Pinpoint the cell where the given text exists, returning its [x, y] midpoint coordinate. 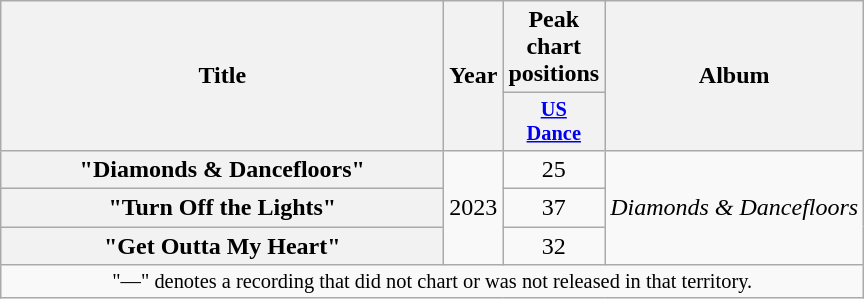
2023 [474, 207]
37 [554, 208]
Album [734, 76]
USDance [554, 122]
Diamonds & Dancefloors [734, 207]
25 [554, 169]
Year [474, 76]
"Diamonds & Dancefloors" [222, 169]
"Get Outta My Heart" [222, 246]
32 [554, 246]
Title [222, 76]
"Turn Off the Lights" [222, 208]
Peak chart positions [554, 47]
"—" denotes a recording that did not chart or was not released in that territory. [432, 282]
